For the text-containing cell, return its midpoint in [x, y] coordinate format. 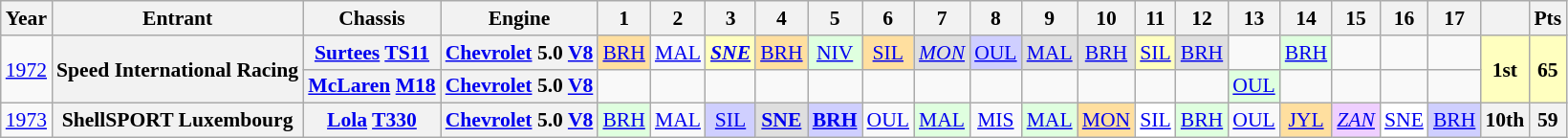
4 [782, 18]
6 [888, 18]
1st [1505, 69]
NIV [836, 53]
5 [836, 18]
8 [995, 18]
10 [1107, 18]
11 [1155, 18]
16 [1404, 18]
59 [1547, 121]
3 [730, 18]
13 [1253, 18]
ShellSPORT Luxembourg [178, 121]
ZAN [1356, 121]
7 [942, 18]
Year [27, 18]
MIS [995, 121]
65 [1547, 69]
9 [1050, 18]
Speed International Racing [178, 69]
1972 [27, 69]
Surtees TS11 [371, 53]
McLaren M18 [371, 86]
14 [1306, 18]
Engine [520, 18]
15 [1356, 18]
Pts [1547, 18]
10th [1505, 121]
JYL [1306, 121]
17 [1455, 18]
Entrant [178, 18]
Lola T330 [371, 121]
Chassis [371, 18]
12 [1203, 18]
2 [678, 18]
1 [623, 18]
1973 [27, 121]
